Pinpoint the cell where the given text exists, returning its [X, Y] midpoint coordinate. 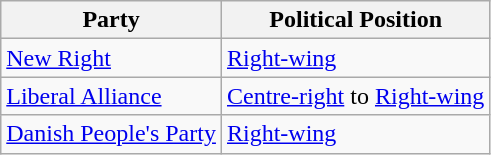
Party [112, 20]
New Right [112, 58]
Political Position [355, 20]
Liberal Alliance [112, 96]
Danish People's Party [112, 134]
Centre-right to Right-wing [355, 96]
